Find where the given text appears and provide that cell's center as [X, Y] coordinate. 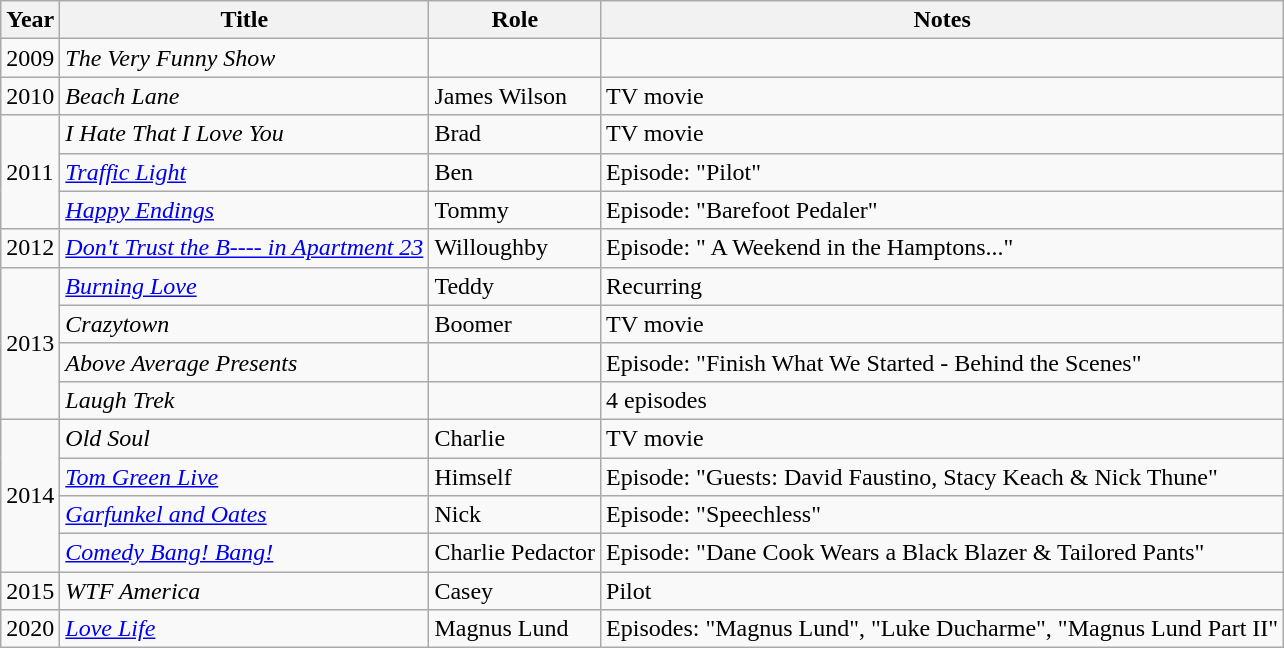
Episode: "Barefoot Pedaler" [942, 210]
Title [244, 20]
2009 [30, 58]
2014 [30, 495]
Ben [515, 172]
Tom Green Live [244, 477]
2020 [30, 629]
Episode: "Speechless" [942, 515]
Year [30, 20]
Episode: "Finish What We Started - Behind the Scenes" [942, 362]
Traffic Light [244, 172]
2012 [30, 248]
Charlie [515, 438]
Don't Trust the B---- in Apartment 23 [244, 248]
Casey [515, 591]
Willoughby [515, 248]
Love Life [244, 629]
Happy Endings [244, 210]
Teddy [515, 286]
WTF America [244, 591]
Magnus Lund [515, 629]
James Wilson [515, 96]
Above Average Presents [244, 362]
Comedy Bang! Bang! [244, 553]
Episode: "Pilot" [942, 172]
I Hate That I Love You [244, 134]
Episode: " A Weekend in the Hamptons..." [942, 248]
Role [515, 20]
Brad [515, 134]
Notes [942, 20]
Crazytown [244, 324]
4 episodes [942, 400]
Boomer [515, 324]
Laugh Trek [244, 400]
Beach Lane [244, 96]
Nick [515, 515]
Himself [515, 477]
2015 [30, 591]
Tommy [515, 210]
Burning Love [244, 286]
Garfunkel and Oates [244, 515]
Charlie Pedactor [515, 553]
Recurring [942, 286]
Episode: "Guests: David Faustino, Stacy Keach & Nick Thune" [942, 477]
2010 [30, 96]
The Very Funny Show [244, 58]
2011 [30, 172]
Episodes: "Magnus Lund", "Luke Ducharme", "Magnus Lund Part II" [942, 629]
Episode: "Dane Cook Wears a Black Blazer & Tailored Pants" [942, 553]
2013 [30, 343]
Pilot [942, 591]
Old Soul [244, 438]
